Scan for the cell matching the given text and deliver its (X, Y) coordinate at center. 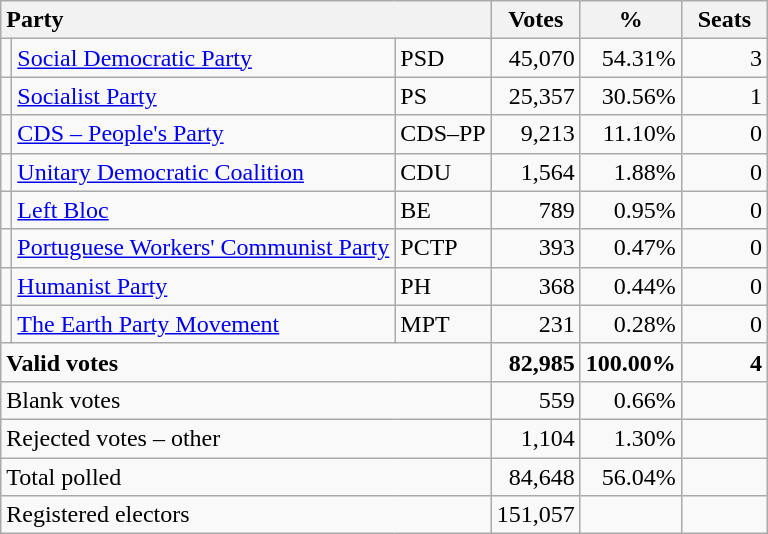
Valid votes (246, 362)
9,213 (536, 134)
PSD (443, 58)
Seats (724, 20)
0.44% (630, 286)
BE (443, 210)
Votes (536, 20)
789 (536, 210)
30.56% (630, 96)
151,057 (536, 515)
Portuguese Workers' Communist Party (204, 248)
1.88% (630, 172)
0.66% (630, 400)
Left Bloc (204, 210)
368 (536, 286)
0.28% (630, 324)
% (630, 20)
1,104 (536, 438)
Socialist Party (204, 96)
45,070 (536, 58)
The Earth Party Movement (204, 324)
559 (536, 400)
4 (724, 362)
CDU (443, 172)
Registered electors (246, 515)
Party (246, 20)
56.04% (630, 477)
1.30% (630, 438)
Rejected votes – other (246, 438)
Total polled (246, 477)
PS (443, 96)
100.00% (630, 362)
PH (443, 286)
Humanist Party (204, 286)
PCTP (443, 248)
1,564 (536, 172)
25,357 (536, 96)
11.10% (630, 134)
Unitary Democratic Coalition (204, 172)
393 (536, 248)
0.95% (630, 210)
84,648 (536, 477)
3 (724, 58)
Social Democratic Party (204, 58)
MPT (443, 324)
54.31% (630, 58)
231 (536, 324)
Blank votes (246, 400)
CDS – People's Party (204, 134)
1 (724, 96)
82,985 (536, 362)
CDS–PP (443, 134)
0.47% (630, 248)
